Output the (x, y) coordinate of the center of the cell containing the given text.  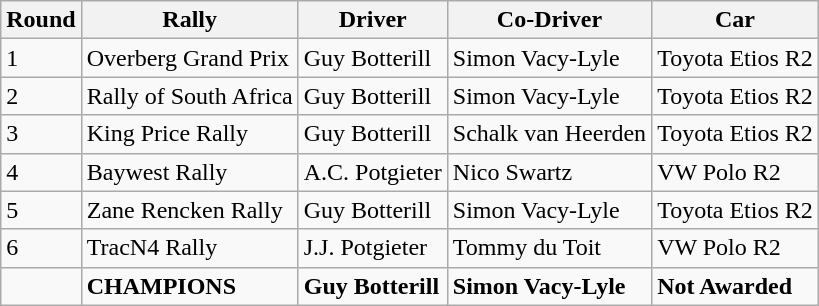
CHAMPIONS (190, 286)
J.J. Potgieter (372, 248)
2 (41, 96)
Zane Rencken Rally (190, 210)
Overberg Grand Prix (190, 58)
Rally (190, 20)
Driver (372, 20)
4 (41, 172)
Not Awarded (736, 286)
Tommy du Toit (549, 248)
Rally of South Africa (190, 96)
Car (736, 20)
Nico Swartz (549, 172)
Round (41, 20)
King Price Rally (190, 134)
1 (41, 58)
3 (41, 134)
A.C. Potgieter (372, 172)
Schalk van Heerden (549, 134)
Baywest Rally (190, 172)
5 (41, 210)
Co-Driver (549, 20)
6 (41, 248)
TracN4 Rally (190, 248)
